Identify which cell holds the provided text, then report its [X, Y] central coordinate. 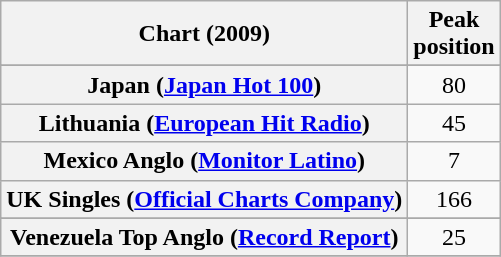
45 [454, 123]
Japan (Japan Hot 100) [204, 85]
Mexico Anglo (Monitor Latino) [204, 161]
7 [454, 161]
25 [454, 237]
Chart (2009) [204, 34]
166 [454, 199]
Peak position [454, 34]
Lithuania (European Hit Radio) [204, 123]
UK Singles (Official Charts Company) [204, 199]
80 [454, 85]
Venezuela Top Anglo (Record Report) [204, 237]
